Identify which cell holds the provided text, then report its (X, Y) central coordinate. 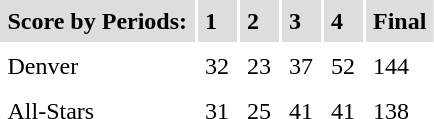
37 (302, 66)
4 (344, 21)
3 (302, 21)
32 (218, 66)
23 (260, 66)
2 (260, 21)
144 (400, 66)
Score by Periods: (98, 21)
Final (400, 21)
52 (344, 66)
1 (218, 21)
Denver (98, 66)
